From the cell containing the given text, extract its center point as [X, Y] coordinate. 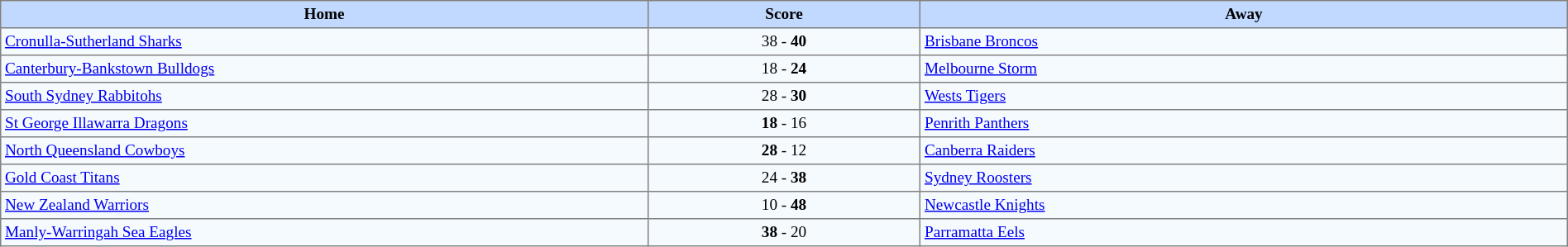
Sydney Roosters [1244, 178]
Canberra Raiders [1244, 150]
24 - 38 [784, 178]
Score [784, 15]
Newcastle Knights [1244, 205]
38 - 40 [784, 41]
Penrith Panthers [1244, 124]
Cronulla-Sutherland Sharks [324, 41]
Home [324, 15]
28 - 30 [784, 96]
New Zealand Warriors [324, 205]
Gold Coast Titans [324, 178]
Parramatta Eels [1244, 233]
18 - 24 [784, 69]
18 - 16 [784, 124]
Away [1244, 15]
North Queensland Cowboys [324, 150]
Wests Tigers [1244, 96]
38 - 20 [784, 233]
10 - 48 [784, 205]
Melbourne Storm [1244, 69]
Canterbury-Bankstown Bulldogs [324, 69]
South Sydney Rabbitohs [324, 96]
St George Illawarra Dragons [324, 124]
28 - 12 [784, 150]
Brisbane Broncos [1244, 41]
Manly-Warringah Sea Eagles [324, 233]
